Provide the (X, Y) coordinate of the cell's center where the given text is located.  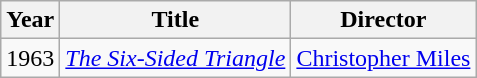
Year (30, 20)
Christopher Miles (384, 58)
The Six-Sided Triangle (176, 58)
Title (176, 20)
Director (384, 20)
1963 (30, 58)
